Determine the [x, y] coordinate at the center of the cell enclosing the given text.  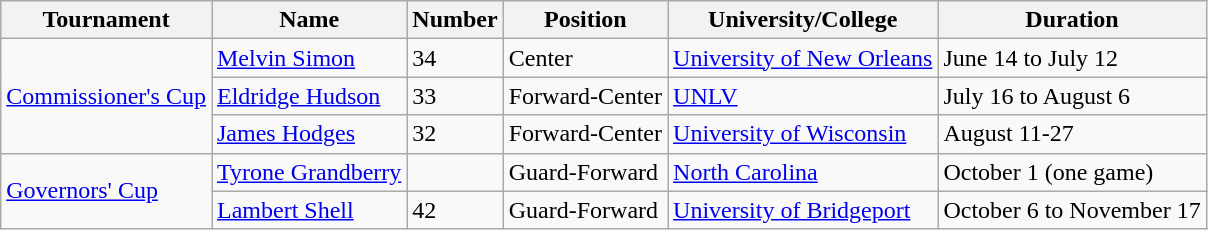
August 11-27 [1072, 134]
James Hodges [310, 134]
Commissioner's Cup [106, 96]
July 16 to August 6 [1072, 96]
October 1 (one game) [1072, 172]
Number [455, 20]
Lambert Shell [310, 210]
Name [310, 20]
Tyrone Grandberry [310, 172]
42 [455, 210]
33 [455, 96]
University/College [803, 20]
Melvin Simon [310, 58]
UNLV [803, 96]
Position [585, 20]
University of Wisconsin [803, 134]
University of Bridgeport [803, 210]
Duration [1072, 20]
Eldridge Hudson [310, 96]
Tournament [106, 20]
University of New Orleans [803, 58]
34 [455, 58]
Governors' Cup [106, 191]
June 14 to July 12 [1072, 58]
Center [585, 58]
32 [455, 134]
October 6 to November 17 [1072, 210]
North Carolina [803, 172]
